Return (X, Y) of the center of cell containing provided text 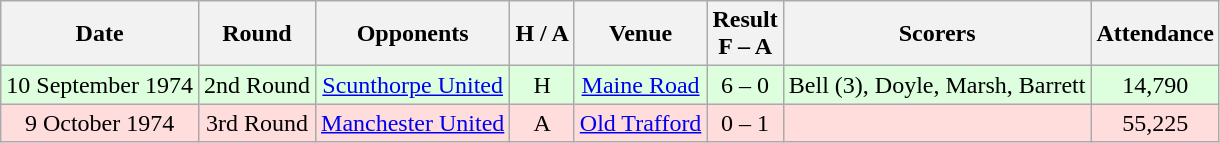
Old Trafford (640, 123)
9 October 1974 (100, 123)
0 – 1 (745, 123)
A (542, 123)
Maine Road (640, 85)
10 September 1974 (100, 85)
H / A (542, 34)
55,225 (1155, 123)
Venue (640, 34)
3rd Round (256, 123)
Opponents (413, 34)
H (542, 85)
Scorers (937, 34)
Date (100, 34)
Bell (3), Doyle, Marsh, Barrett (937, 85)
Round (256, 34)
6 – 0 (745, 85)
Manchester United (413, 123)
14,790 (1155, 85)
2nd Round (256, 85)
Attendance (1155, 34)
ResultF – A (745, 34)
Scunthorpe United (413, 85)
